Capture the cell that displays the provided text and extract its (x, y) central coordinate. 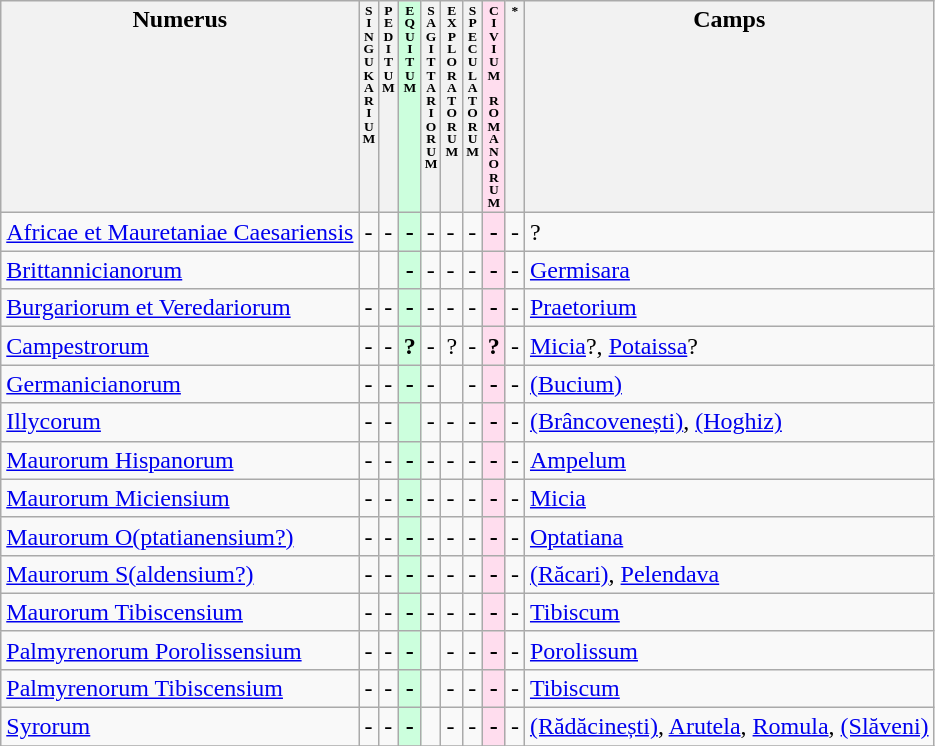
(Răcari), Pelendava (729, 574)
(Rădăcinești), Arutela, Romula, (Slăveni) (729, 727)
Campestrorum (180, 346)
PEDITUM (389, 107)
Micia?, Potaissa? (729, 346)
Maurorum Miciensium (180, 498)
Maurorum Hispanorum (180, 460)
Africae et Mauretaniae Caesariensis (180, 232)
Germanicianorum (180, 384)
Palmyrenorum Tibiscensium (180, 689)
Palmyrenorum Porolissensium (180, 650)
(Brâncovenești), (Hoghiz) (729, 422)
EQUITUM (410, 107)
Brittannicianorum (180, 270)
Syrorum (180, 727)
Maurorum S(aldensium?) (180, 574)
Numerus (180, 107)
Germisara (729, 270)
Illycorum (180, 422)
Maurorum O(ptatianensium?) (180, 536)
Micia (729, 498)
SINGUKARIUM (369, 107)
(Bucium) (729, 384)
Camps (729, 107)
EXPLORATORUM (452, 107)
SAGITTARIORUM (431, 107)
Porolissum (729, 650)
CIVIUM ROMANORUM (494, 107)
Ampelum (729, 460)
Maurorum Tibiscensium (180, 612)
* (514, 107)
SPECULATORUM (473, 107)
Burgariorum et Veredariorum (180, 308)
Optatiana (729, 536)
Praetorium (729, 308)
